Search for the cell housing the specified text and yield its (X, Y) center coordinate. 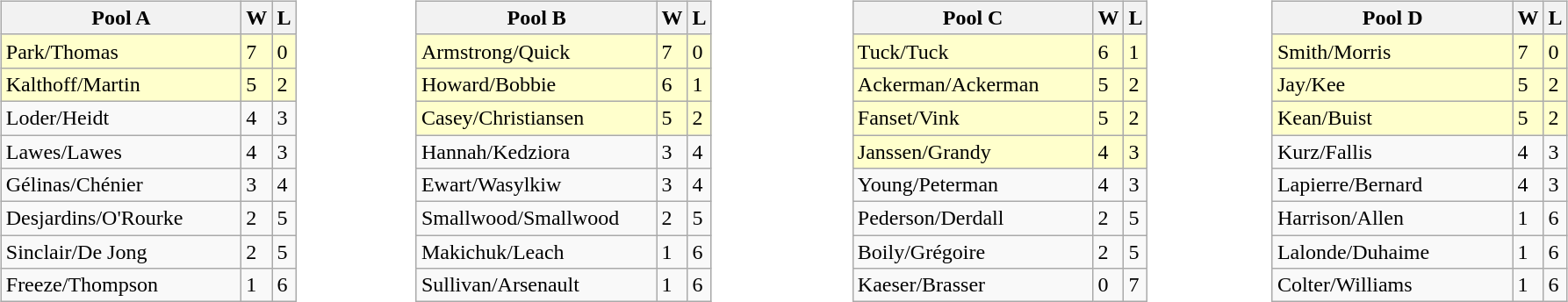
Sinclair/De Jong (121, 252)
Smith/Morris (1392, 51)
Pederson/Derdall (973, 219)
Armstrong/Quick (536, 51)
Colter/Williams (1392, 285)
Ackerman/Ackerman (973, 84)
Hannah/Kedziora (536, 152)
Lapierre/Bernard (1392, 185)
Pool A (121, 18)
Gélinas/Chénier (121, 185)
Jay/Kee (1392, 84)
Janssen/Grandy (973, 152)
Desjardins/O'Rourke (121, 219)
Casey/Christiansen (536, 118)
Loder/Heidt (121, 118)
Makichuk/Leach (536, 252)
Kean/Buist (1392, 118)
Harrison/Allen (1392, 219)
Kalthoff/Martin (121, 84)
Tuck/Tuck (973, 51)
Lalonde/Duhaime (1392, 252)
Smallwood/Smallwood (536, 219)
Ewart/Wasylkiw (536, 185)
Kaeser/Brasser (973, 285)
Park/Thomas (121, 51)
Pool C (973, 18)
Pool B (536, 18)
Kurz/Fallis (1392, 152)
Lawes/Lawes (121, 152)
Fanset/Vink (973, 118)
Boily/Grégoire (973, 252)
Freeze/Thompson (121, 285)
Sullivan/Arsenault (536, 285)
Young/Peterman (973, 185)
Howard/Bobbie (536, 84)
Pool D (1392, 18)
